Locate the cell with the specified text and output its (X, Y) center coordinate. 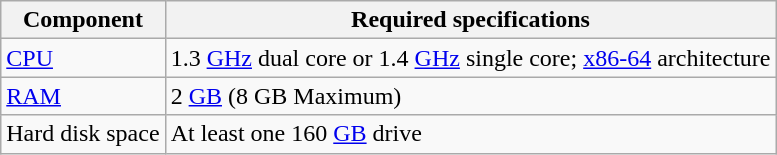
CPU (83, 58)
RAM (83, 96)
Required specifications (470, 20)
1.3 GHz dual core or 1.4 GHz single core; x86-64 architecture (470, 58)
Component (83, 20)
2 GB (8 GB Maximum) (470, 96)
Hard disk space (83, 134)
At least one 160 GB drive (470, 134)
